Find where the given text appears and provide that cell's center as [X, Y] coordinate. 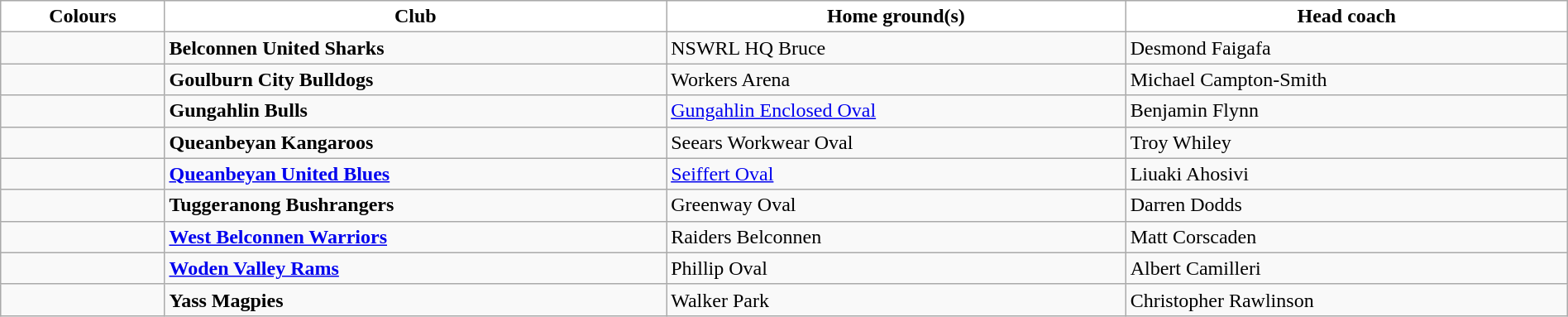
Queanbeyan Kangaroos [415, 142]
Albert Camilleri [1346, 268]
Walker Park [896, 300]
Seiffert Oval [896, 174]
Raiders Belconnen [896, 237]
Gungahlin Bulls [415, 111]
Gungahlin Enclosed Oval [896, 111]
Colours [83, 17]
Desmond Faigafa [1346, 48]
Club [415, 17]
NSWRL HQ Bruce [896, 48]
Troy Whiley [1346, 142]
Home ground(s) [896, 17]
Matt Corscaden [1346, 237]
West Belconnen Warriors [415, 237]
Liuaki Ahosivi [1346, 174]
Yass Magpies [415, 300]
Greenway Oval [896, 205]
Queanbeyan United Blues [415, 174]
Christopher Rawlinson [1346, 300]
Seears Workwear Oval [896, 142]
Woden Valley Rams [415, 268]
Belconnen United Sharks [415, 48]
Goulburn City Bulldogs [415, 79]
Benjamin Flynn [1346, 111]
Phillip Oval [896, 268]
Workers Arena [896, 79]
Darren Dodds [1346, 205]
Michael Campton-Smith [1346, 79]
Head coach [1346, 17]
Tuggeranong Bushrangers [415, 205]
